Extract the [X, Y] coordinate from the center of the cell holding the provided text.  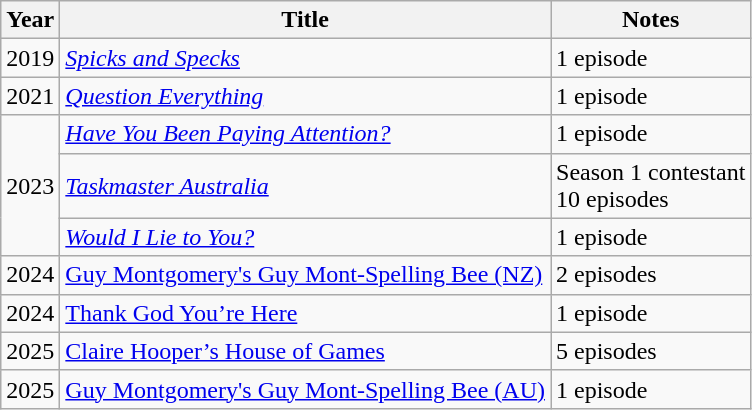
Taskmaster Australia [306, 186]
Season 1 contestant10 episodes [650, 186]
2 episodes [650, 275]
2021 [30, 96]
Guy Montgomery's Guy Mont-Spelling Bee (NZ) [306, 275]
Notes [650, 20]
2019 [30, 58]
Guy Montgomery's Guy Mont-Spelling Bee (AU) [306, 389]
Year [30, 20]
Title [306, 20]
5 episodes [650, 351]
Question Everything [306, 96]
Thank God You’re Here [306, 313]
Have You Been Paying Attention? [306, 134]
Would I Lie to You? [306, 237]
2023 [30, 186]
Spicks and Specks [306, 58]
Claire Hooper’s House of Games [306, 351]
